From the cell containing the given text, extract its center point as [X, Y] coordinate. 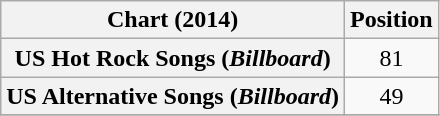
49 [392, 96]
US Alternative Songs (Billboard) [173, 96]
US Hot Rock Songs (Billboard) [173, 58]
Position [392, 20]
Chart (2014) [173, 20]
81 [392, 58]
